From the cell containing the given text, extract its center point as (x, y) coordinate. 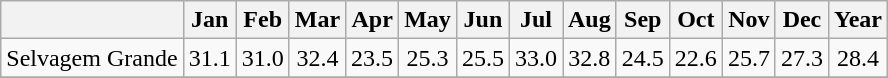
Oct (696, 20)
25.5 (482, 58)
28.4 (858, 58)
31.0 (262, 58)
25.3 (428, 58)
Mar (317, 20)
Jun (482, 20)
Selvagem Grande (92, 58)
Year (858, 20)
24.5 (642, 58)
23.5 (372, 58)
Apr (372, 20)
May (428, 20)
Jul (536, 20)
Feb (262, 20)
32.8 (589, 58)
27.3 (802, 58)
33.0 (536, 58)
22.6 (696, 58)
Dec (802, 20)
31.1 (210, 58)
Sep (642, 20)
Aug (589, 20)
Nov (748, 20)
25.7 (748, 58)
Jan (210, 20)
32.4 (317, 58)
